From the cell containing the given text, extract its center point as (X, Y) coordinate. 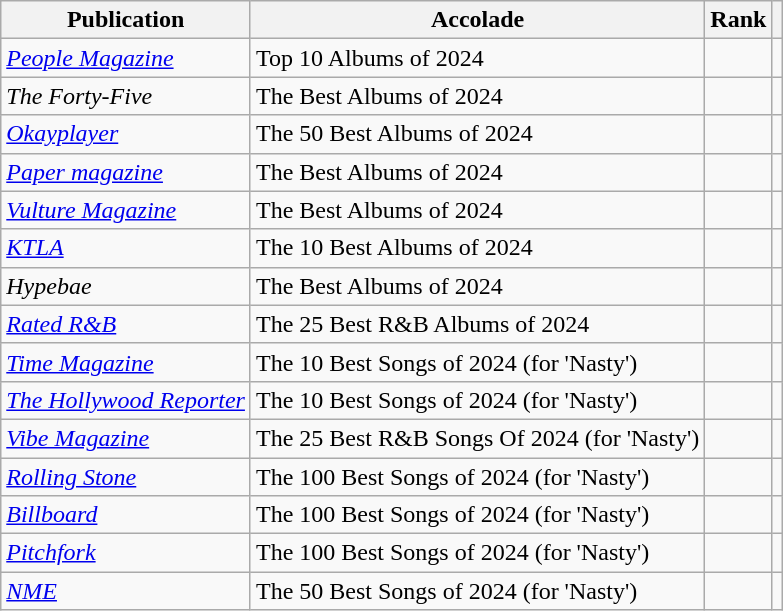
Publication (126, 20)
The Hollywood Reporter (126, 400)
The 25 Best R&B Albums of 2024 (477, 324)
Paper magazine (126, 172)
Pitchfork (126, 553)
The 25 Best R&B Songs Of 2024 (for 'Nasty') (477, 438)
The 50 Best Songs of 2024 (for 'Nasty') (477, 591)
People Magazine (126, 58)
Accolade (477, 20)
The Forty-Five (126, 96)
Top 10 Albums of 2024 (477, 58)
Billboard (126, 515)
NME (126, 591)
Rolling Stone (126, 477)
The 10 Best Albums of 2024 (477, 248)
KTLA (126, 248)
Hypebae (126, 286)
Rated R&B (126, 324)
Time Magazine (126, 362)
The 50 Best Albums of 2024 (477, 134)
Vibe Magazine (126, 438)
Vulture Magazine (126, 210)
Rank (738, 20)
Okayplayer (126, 134)
